Identify which cell holds the provided text, then report its (x, y) central coordinate. 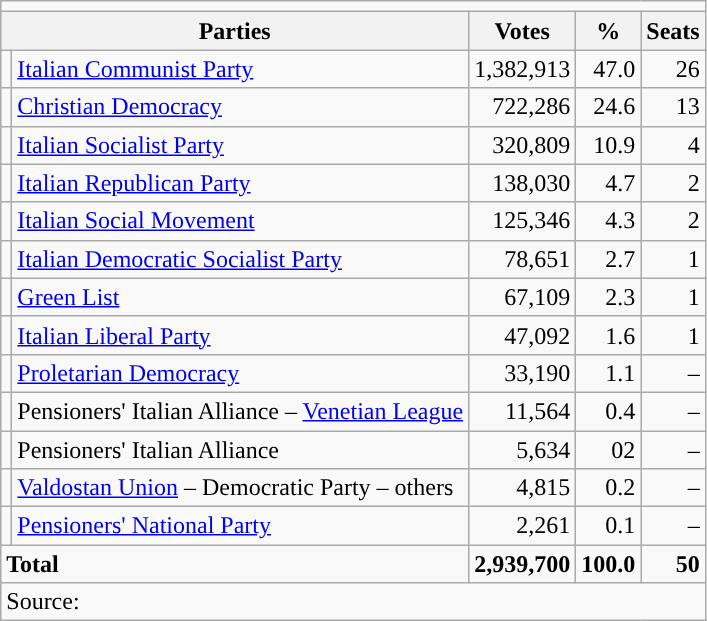
78,651 (522, 259)
4.3 (608, 221)
11,564 (522, 411)
1,382,913 (522, 69)
02 (608, 449)
1.1 (608, 373)
50 (673, 564)
26 (673, 69)
100.0 (608, 564)
47,092 (522, 335)
Proletarian Democracy (240, 373)
2.7 (608, 259)
4,815 (522, 488)
2,261 (522, 526)
47.0 (608, 69)
Italian Communist Party (240, 69)
Italian Socialist Party (240, 145)
10.9 (608, 145)
0.4 (608, 411)
67,109 (522, 297)
5,634 (522, 449)
0.2 (608, 488)
2.3 (608, 297)
Votes (522, 31)
Pensioners' Italian Alliance (240, 449)
1.6 (608, 335)
33,190 (522, 373)
Pensioners' Italian Alliance – Venetian League (240, 411)
Italian Liberal Party (240, 335)
Christian Democracy (240, 107)
722,286 (522, 107)
4.7 (608, 183)
24.6 (608, 107)
Pensioners' National Party (240, 526)
125,346 (522, 221)
% (608, 31)
0.1 (608, 526)
Parties (235, 31)
320,809 (522, 145)
Italian Social Movement (240, 221)
138,030 (522, 183)
13 (673, 107)
Green List (240, 297)
Italian Democratic Socialist Party (240, 259)
Total (235, 564)
Italian Republican Party (240, 183)
Valdostan Union – Democratic Party – others (240, 488)
Source: (353, 602)
4 (673, 145)
2,939,700 (522, 564)
Seats (673, 31)
